Locate the cell with the specified text and output its (x, y) center coordinate. 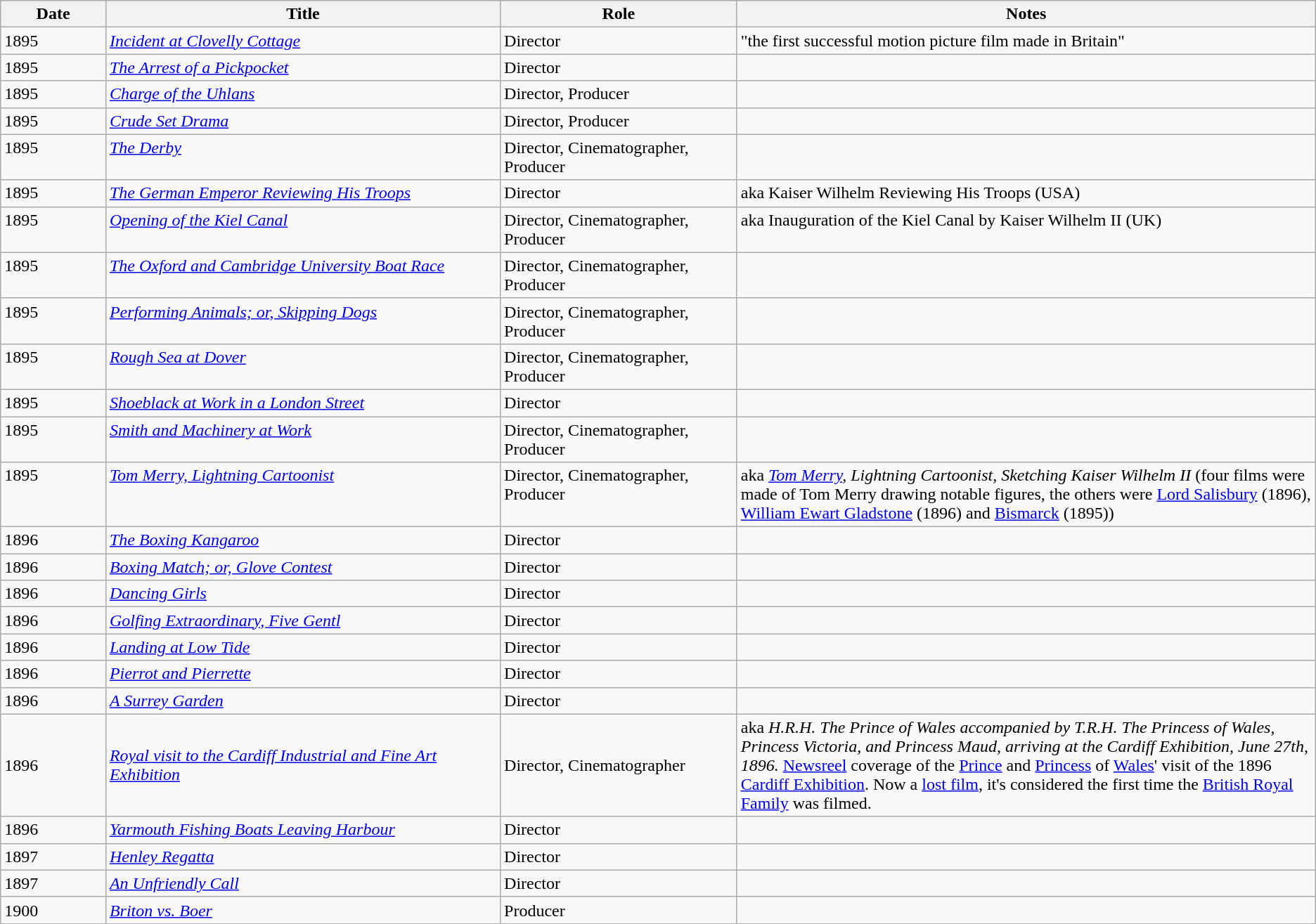
Producer (619, 910)
The Derby (302, 157)
Boxing Match; or, Glove Contest (302, 567)
Performing Animals; or, Skipping Dogs (302, 320)
Rough Sea at Dover (302, 367)
Tom Merry, Lightning Cartoonist (302, 495)
Pierrot and Pierrette (302, 674)
The Boxing Kangaroo (302, 540)
Briton vs. Boer (302, 910)
Dancing Girls (302, 594)
Opening of the Kiel Canal (302, 229)
Crude Set Drama (302, 121)
Incident at Clovelly Cottage (302, 41)
Date (53, 14)
Golfing Extraordinary, Five Gentl (302, 620)
aka Kaiser Wilhelm Reviewing His Troops (USA) (1026, 193)
Charge of the Uhlans (302, 94)
aka Inauguration of the Kiel Canal by Kaiser Wilhelm II (UK) (1026, 229)
Smith and Machinery at Work (302, 438)
Role (619, 14)
Notes (1026, 14)
An Unfriendly Call (302, 883)
1900 (53, 910)
Director, Cinematographer (619, 765)
Yarmouth Fishing Boats Leaving Harbour (302, 830)
Landing at Low Tide (302, 647)
Royal visit to the Cardiff Industrial and Fine Art Exhibition (302, 765)
The Oxford and Cambridge University Boat Race (302, 275)
The German Emperor Reviewing His Troops (302, 193)
"the first successful motion picture film made in Britain" (1026, 41)
The Arrest of a Pickpocket (302, 67)
Title (302, 14)
A Surrey Garden (302, 701)
Shoeblack at Work in a London Street (302, 403)
Henley Regatta (302, 857)
